Identify which cell holds the provided text, then report its [X, Y] central coordinate. 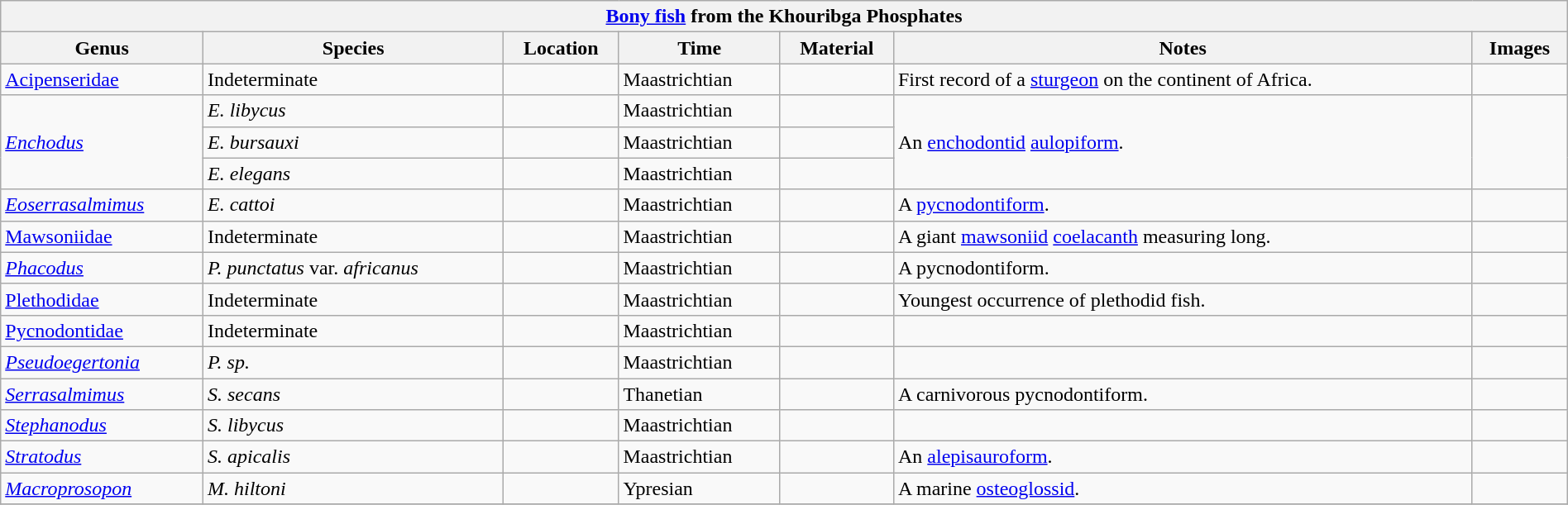
S. apicalis [352, 457]
Species [352, 48]
Genus [103, 48]
Plethodidae [103, 299]
A giant mawsoniid coelacanth measuring long. [1183, 236]
Eoserrasalmimus [103, 205]
An enchodontid aulopiform. [1183, 142]
Time [700, 48]
S. libycus [352, 426]
Location [561, 48]
E. cattoi [352, 205]
An alepisauroform. [1183, 457]
Pseudoegertonia [103, 362]
Ypresian [700, 488]
Notes [1183, 48]
Thanetian [700, 394]
P. punctatus var. africanus [352, 268]
Enchodus [103, 142]
Stratodus [103, 457]
First record of a sturgeon on the continent of Africa. [1183, 79]
Images [1520, 48]
Phacodus [103, 268]
M. hiltoni [352, 488]
S. secans [352, 394]
E. bursauxi [352, 142]
Youngest occurrence of plethodid fish. [1183, 299]
Pycnodontidae [103, 331]
Acipenseridae [103, 79]
E. elegans [352, 174]
Stephanodus [103, 426]
Bony fish from the Khouribga Phosphates [784, 17]
Material [837, 48]
Mawsoniidae [103, 236]
Serrasalmimus [103, 394]
P. sp. [352, 362]
A marine osteoglossid. [1183, 488]
E. libycus [352, 111]
Macroprosopon [103, 488]
A carnivorous pycnodontiform. [1183, 394]
